For the text-containing cell, return its midpoint in (x, y) coordinate format. 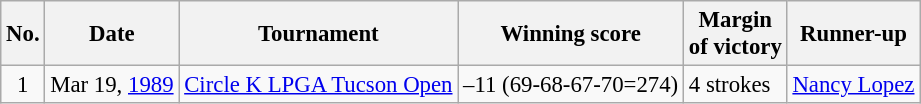
Circle K LPGA Tucson Open (318, 85)
Winning score (571, 34)
Tournament (318, 34)
Marginof victory (736, 34)
Nancy Lopez (854, 85)
4 strokes (736, 85)
1 (23, 85)
Date (112, 34)
Mar 19, 1989 (112, 85)
No. (23, 34)
Runner-up (854, 34)
–11 (69-68-67-70=274) (571, 85)
